Find where the given text appears and provide that cell's center as (x, y) coordinate. 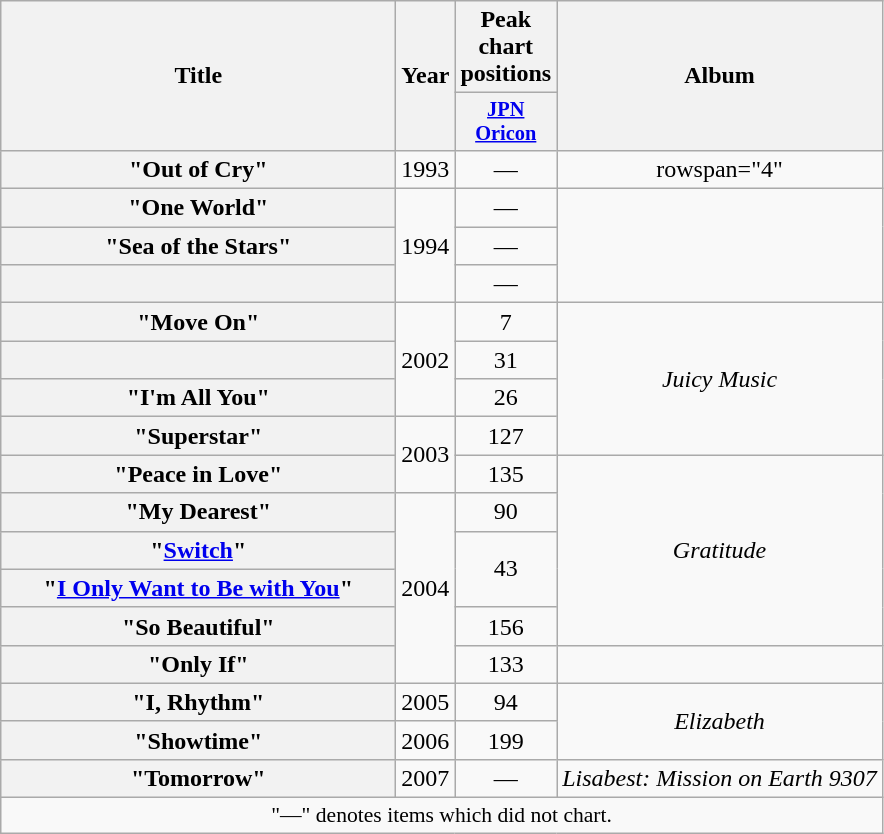
"Peace in Love" (198, 474)
135 (506, 474)
127 (506, 436)
"So Beautiful" (198, 626)
JPNOricon (506, 122)
94 (506, 702)
"Out of Cry" (198, 169)
2007 (426, 778)
"Showtime" (198, 740)
"One World" (198, 208)
"I'm All You" (198, 398)
"Sea of the Stars" (198, 246)
"Superstar" (198, 436)
Album (720, 76)
90 (506, 512)
2005 (426, 702)
rowspan="4" (720, 169)
"Tomorrow" (198, 778)
1993 (426, 169)
2006 (426, 740)
Lisabest: Mission on Earth 9307 (720, 778)
"I Only Want to Be with You" (198, 588)
2003 (426, 455)
Elizabeth (720, 721)
Year (426, 76)
Title (198, 76)
133 (506, 664)
2004 (426, 588)
43 (506, 569)
Juicy Music (720, 379)
199 (506, 740)
26 (506, 398)
"Only If" (198, 664)
156 (506, 626)
"Move On" (198, 322)
Gratitude (720, 550)
2002 (426, 360)
"My Dearest" (198, 512)
7 (506, 322)
Peak chart positions (506, 47)
"I, Rhythm" (198, 702)
31 (506, 360)
"—" denotes items which did not chart. (442, 816)
"Switch" (198, 550)
1994 (426, 246)
